Search for the cell housing the specified text and yield its [x, y] center coordinate. 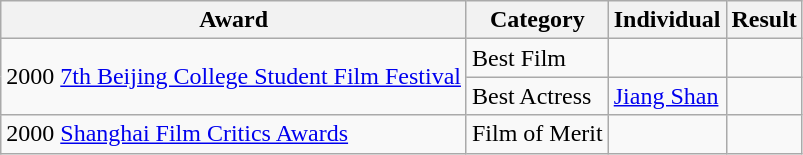
Result [764, 20]
2000 Shanghai Film Critics Awards [234, 134]
Best Film [537, 58]
Film of Merit [537, 134]
Best Actress [537, 96]
2000 7th Beijing College Student Film Festival [234, 77]
Individual [667, 20]
Category [537, 20]
Jiang Shan [667, 96]
Award [234, 20]
